Pinpoint the cell where the given text exists, returning its (X, Y) midpoint coordinate. 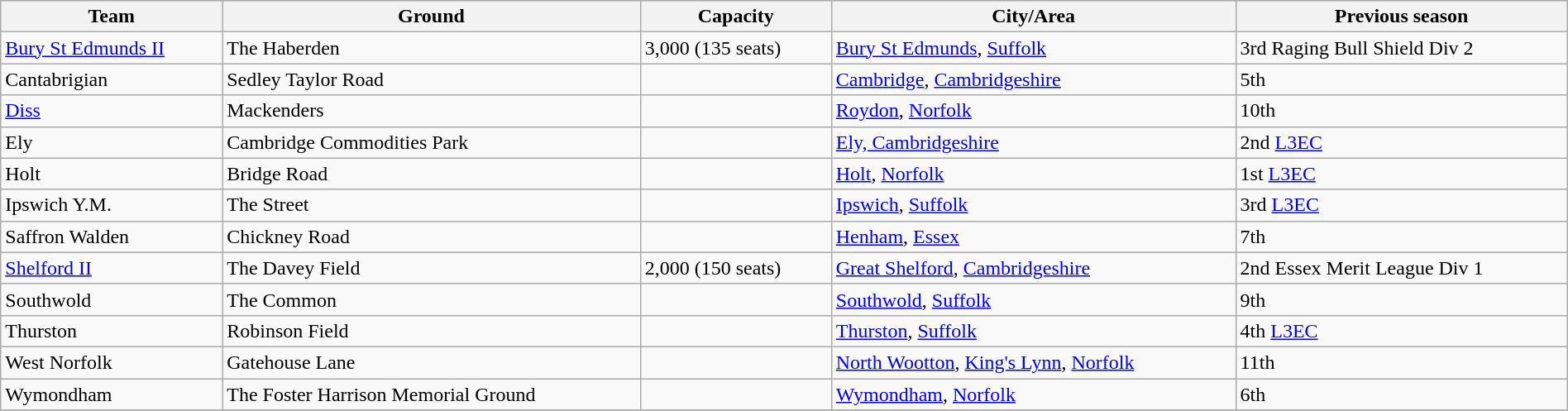
Shelford II (112, 268)
Cambridge Commodities Park (432, 142)
Cantabrigian (112, 79)
Holt, Norfolk (1034, 174)
7th (1401, 237)
2nd L3EC (1401, 142)
Bury St Edmunds, Suffolk (1034, 48)
Henham, Essex (1034, 237)
Saffron Walden (112, 237)
Diss (112, 111)
11th (1401, 362)
2,000 (150 seats) (736, 268)
Robinson Field (432, 331)
Previous season (1401, 17)
West Norfolk (112, 362)
Bridge Road (432, 174)
9th (1401, 299)
3,000 (135 seats) (736, 48)
North Wootton, King's Lynn, Norfolk (1034, 362)
Thurston (112, 331)
Capacity (736, 17)
Ground (432, 17)
Ely (112, 142)
Southwold (112, 299)
Southwold, Suffolk (1034, 299)
Thurston, Suffolk (1034, 331)
Gatehouse Lane (432, 362)
City/Area (1034, 17)
10th (1401, 111)
1st L3EC (1401, 174)
Cambridge, Cambridgeshire (1034, 79)
Bury St Edmunds II (112, 48)
Chickney Road (432, 237)
The Street (432, 205)
5th (1401, 79)
Team (112, 17)
Holt (112, 174)
Roydon, Norfolk (1034, 111)
6th (1401, 394)
Wymondham, Norfolk (1034, 394)
2nd Essex Merit League Div 1 (1401, 268)
Great Shelford, Cambridgeshire (1034, 268)
The Haberden (432, 48)
3rd L3EC (1401, 205)
Ipswich, Suffolk (1034, 205)
Ely, Cambridgeshire (1034, 142)
Mackenders (432, 111)
Sedley Taylor Road (432, 79)
The Davey Field (432, 268)
The Foster Harrison Memorial Ground (432, 394)
3rd Raging Bull Shield Div 2 (1401, 48)
4th L3EC (1401, 331)
Wymondham (112, 394)
Ipswich Y.M. (112, 205)
The Common (432, 299)
